Capture the cell that displays the provided text and extract its [x, y] central coordinate. 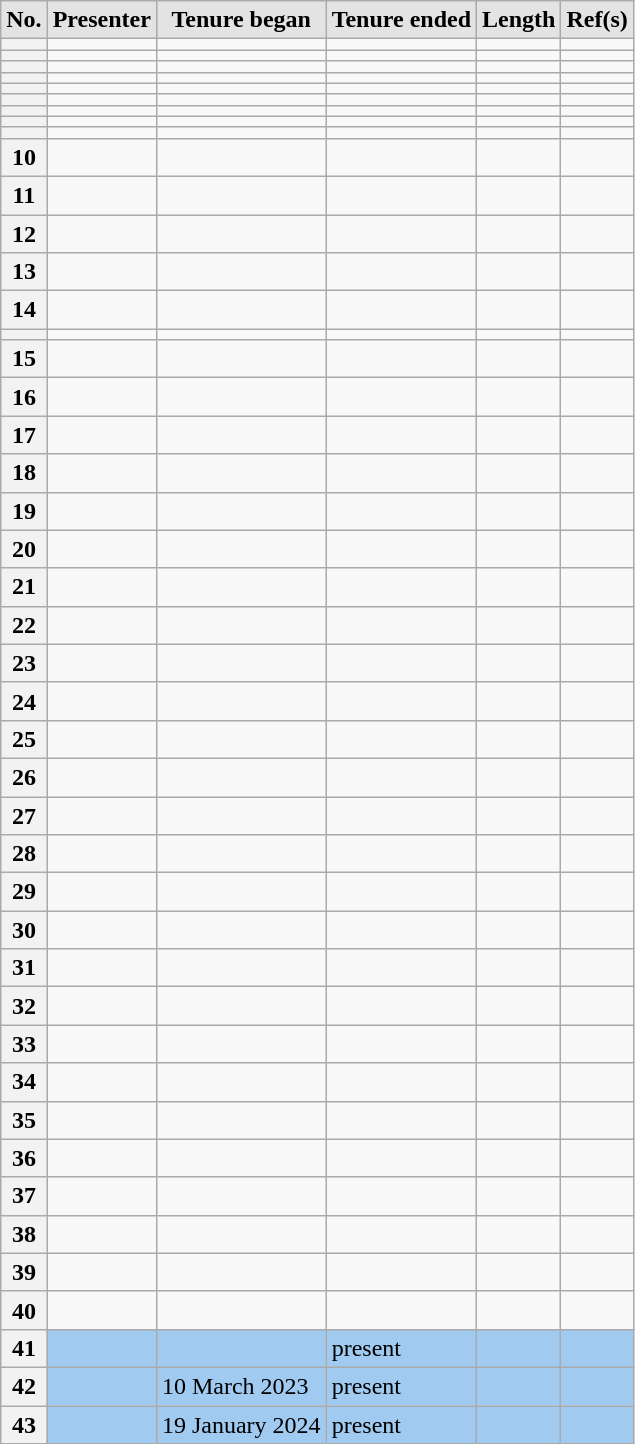
32 [24, 1006]
12 [24, 233]
15 [24, 359]
39 [24, 1272]
11 [24, 195]
35 [24, 1120]
Tenure ended [401, 20]
Tenure began [241, 20]
25 [24, 739]
28 [24, 854]
20 [24, 549]
Presenter [102, 20]
24 [24, 701]
41 [24, 1348]
18 [24, 473]
10 March 2023 [241, 1386]
26 [24, 777]
19 January 2024 [241, 1425]
30 [24, 930]
16 [24, 397]
40 [24, 1310]
27 [24, 815]
36 [24, 1158]
No. [24, 20]
29 [24, 892]
22 [24, 625]
31 [24, 968]
Ref(s) [597, 20]
14 [24, 310]
17 [24, 435]
23 [24, 663]
21 [24, 587]
34 [24, 1082]
42 [24, 1386]
38 [24, 1234]
19 [24, 511]
43 [24, 1425]
Length [519, 20]
37 [24, 1196]
13 [24, 272]
33 [24, 1044]
10 [24, 157]
